Locate the cell with the specified text and output its [X, Y] center coordinate. 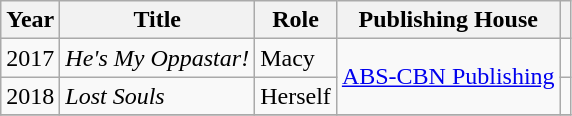
Herself [296, 96]
2017 [30, 58]
Publishing House [448, 20]
2018 [30, 96]
Lost Souls [158, 96]
ABS-CBN Publishing [448, 77]
Year [30, 20]
Title [158, 20]
Macy [296, 58]
He's My Oppastar! [158, 58]
Role [296, 20]
